From the cell containing the given text, extract its center point as (x, y) coordinate. 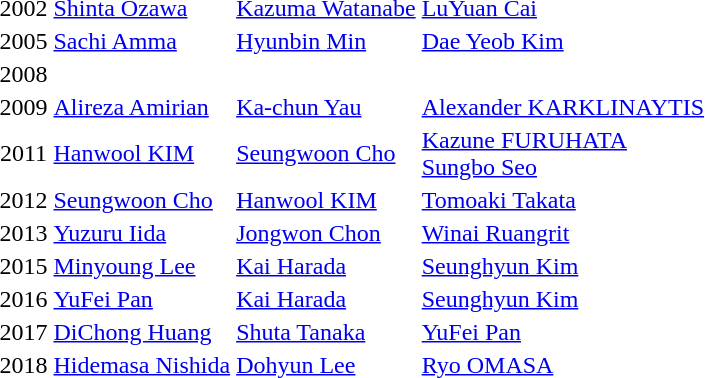
Alexander KARKLINAYTIS (562, 107)
DiChong Huang (142, 332)
Sachi Amma (142, 41)
Tomoaki Takata (562, 200)
Winai Ruangrit (562, 233)
Alireza Amirian (142, 107)
Shuta Tanaka (326, 332)
Dae Yeob Kim (562, 41)
Ka-chun Yau (326, 107)
Kazune FURUHATA Sungbo Seo (562, 154)
Minyoung Lee (142, 266)
Yuzuru Iida (142, 233)
Hyunbin Min (326, 41)
Jongwon Chon (326, 233)
